Locate the cell with the specified text and output its [X, Y] center coordinate. 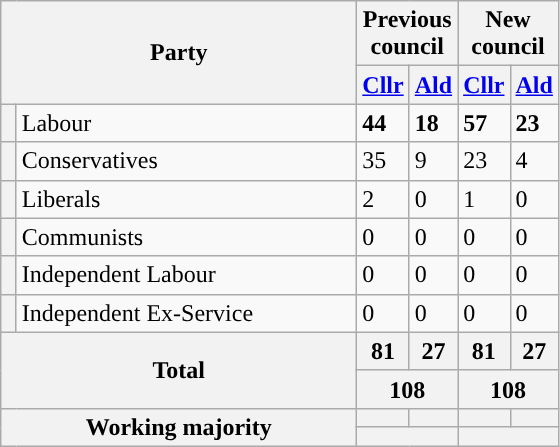
Previous council [408, 34]
Liberals [186, 199]
Communists [186, 237]
1 [484, 199]
18 [433, 123]
9 [433, 161]
Conservatives [186, 161]
Working majority [179, 427]
44 [383, 123]
Independent Labour [186, 275]
Independent Ex-Service [186, 313]
Labour [186, 123]
2 [383, 199]
Party [179, 52]
4 [534, 161]
57 [484, 123]
New council [508, 34]
35 [383, 161]
Total [179, 370]
